Pinpoint the cell where the given text exists, returning its [X, Y] midpoint coordinate. 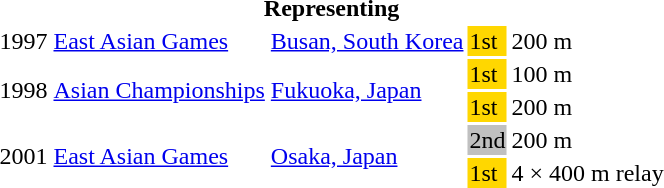
Fukuoka, Japan [367, 90]
2nd [488, 140]
Osaka, Japan [367, 156]
Asian Championships [159, 90]
Busan, South Korea [367, 41]
